Return (x, y) of the center of cell containing provided text 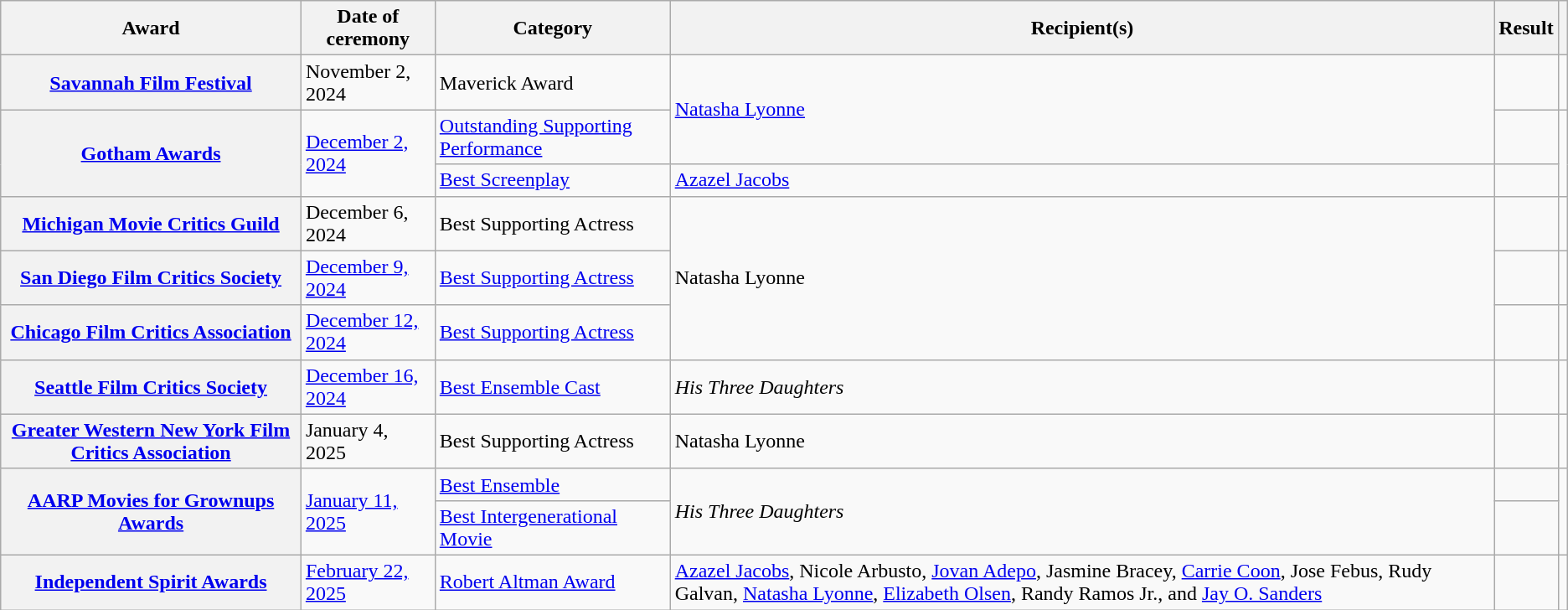
December 16, 2024 (368, 387)
Outstanding Supporting Performance (553, 137)
Greater Western New York Film Critics Association (151, 441)
Best Intergenerational Movie (553, 528)
Category (553, 28)
December 9, 2024 (368, 278)
Date of ceremony (368, 28)
Savannah Film Festival (151, 82)
Independent Spirit Awards (151, 582)
Azazel Jacobs (1082, 180)
Recipient(s) (1082, 28)
February 22, 2025 (368, 582)
December 6, 2024 (368, 223)
January 4, 2025 (368, 441)
Seattle Film Critics Society (151, 387)
January 11, 2025 (368, 511)
Maverick Award (553, 82)
Award (151, 28)
December 2, 2024 (368, 152)
Robert Altman Award (553, 582)
San Diego Film Critics Society (151, 278)
December 12, 2024 (368, 332)
AARP Movies for Grownups Awards (151, 511)
Best Ensemble Cast (553, 387)
Best Ensemble (553, 484)
Result (1526, 28)
Gotham Awards (151, 152)
Best Screenplay (553, 180)
Michigan Movie Critics Guild (151, 223)
November 2, 2024 (368, 82)
Chicago Film Critics Association (151, 332)
